Detect which cell encompasses the target text, then output its (X, Y) center coordinate. 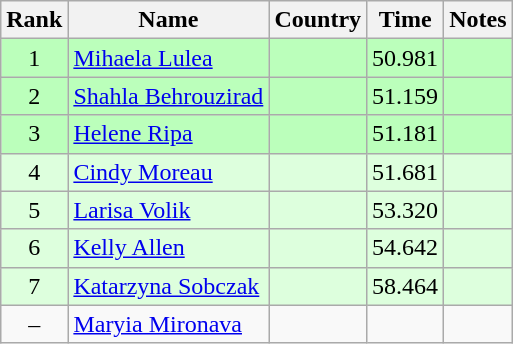
Name (168, 20)
Rank (34, 20)
51.181 (406, 134)
Kelly Allen (168, 248)
51.681 (406, 172)
Larisa Volik (168, 210)
– (34, 324)
Shahla Behrouzirad (168, 96)
Maryia Mironava (168, 324)
58.464 (406, 286)
54.642 (406, 248)
3 (34, 134)
Notes (478, 20)
Time (406, 20)
6 (34, 248)
Katarzyna Sobczak (168, 286)
Cindy Moreau (168, 172)
50.981 (406, 58)
4 (34, 172)
53.320 (406, 210)
7 (34, 286)
51.159 (406, 96)
1 (34, 58)
Mihaela Lulea (168, 58)
Helene Ripa (168, 134)
5 (34, 210)
Country (318, 20)
2 (34, 96)
